From the cell containing the given text, extract its center point as [x, y] coordinate. 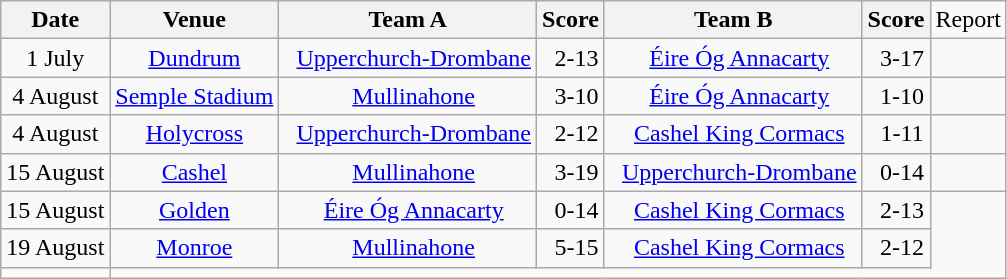
Team B [733, 20]
5-15 [571, 248]
Venue [194, 20]
Report [968, 20]
3-10 [571, 96]
Cashel [194, 172]
Golden [194, 210]
1-11 [896, 134]
Team A [408, 20]
1 July [56, 58]
3-19 [571, 172]
Monroe [194, 248]
Semple Stadium [194, 96]
Dundrum [194, 58]
Holycross [194, 134]
19 August [56, 248]
Date [56, 20]
3-17 [896, 58]
1-10 [896, 96]
